Provide the [X, Y] coordinate of the cell's center where the given text is located.  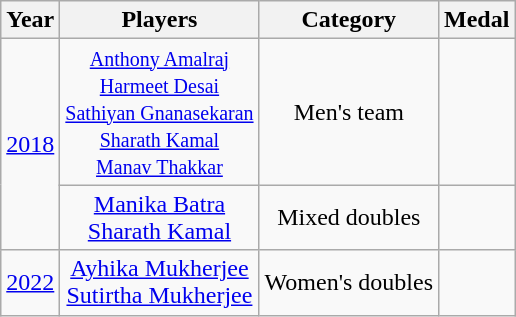
Year [30, 20]
Ayhika MukherjeeSutirtha Mukherjee [160, 282]
Men's team [348, 112]
2022 [30, 282]
Women's doubles [348, 282]
Mixed doubles [348, 218]
Anthony AmalrajHarmeet DesaiSathiyan GnanasekaranSharath KamalManav Thakkar [160, 112]
Category [348, 20]
Manika BatraSharath Kamal [160, 218]
Medal [477, 20]
2018 [30, 144]
Players [160, 20]
